Provide the [x, y] coordinate of the cell's center where the given text is located.  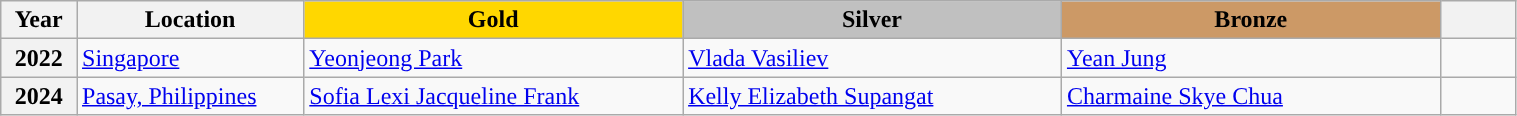
Vlada Vasiliev [872, 58]
Yeonjeong Park [494, 58]
Charmaine Skye Chua [1250, 96]
Year [39, 20]
Location [190, 20]
Sofia Lexi Jacqueline Frank [494, 96]
Silver [872, 20]
Kelly Elizabeth Supangat [872, 96]
Bronze [1250, 20]
Gold [494, 20]
Singapore [190, 58]
2024 [39, 96]
2022 [39, 58]
Pasay, Philippines [190, 96]
Yean Jung [1250, 58]
